Detect which cell encompasses the target text, then output its (X, Y) center coordinate. 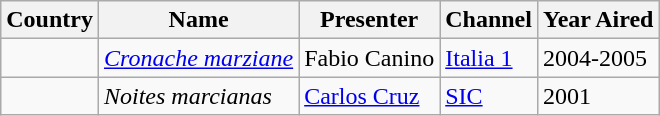
Fabio Canino (370, 58)
Channel (489, 20)
Name (198, 20)
Cronache marziane (198, 58)
SIC (489, 96)
Carlos Cruz (370, 96)
Country (50, 20)
2004-2005 (598, 58)
Year Aired (598, 20)
Noites marcianas (198, 96)
2001 (598, 96)
Presenter (370, 20)
Italia 1 (489, 58)
